Locate the cell with the specified text and output its (X, Y) center coordinate. 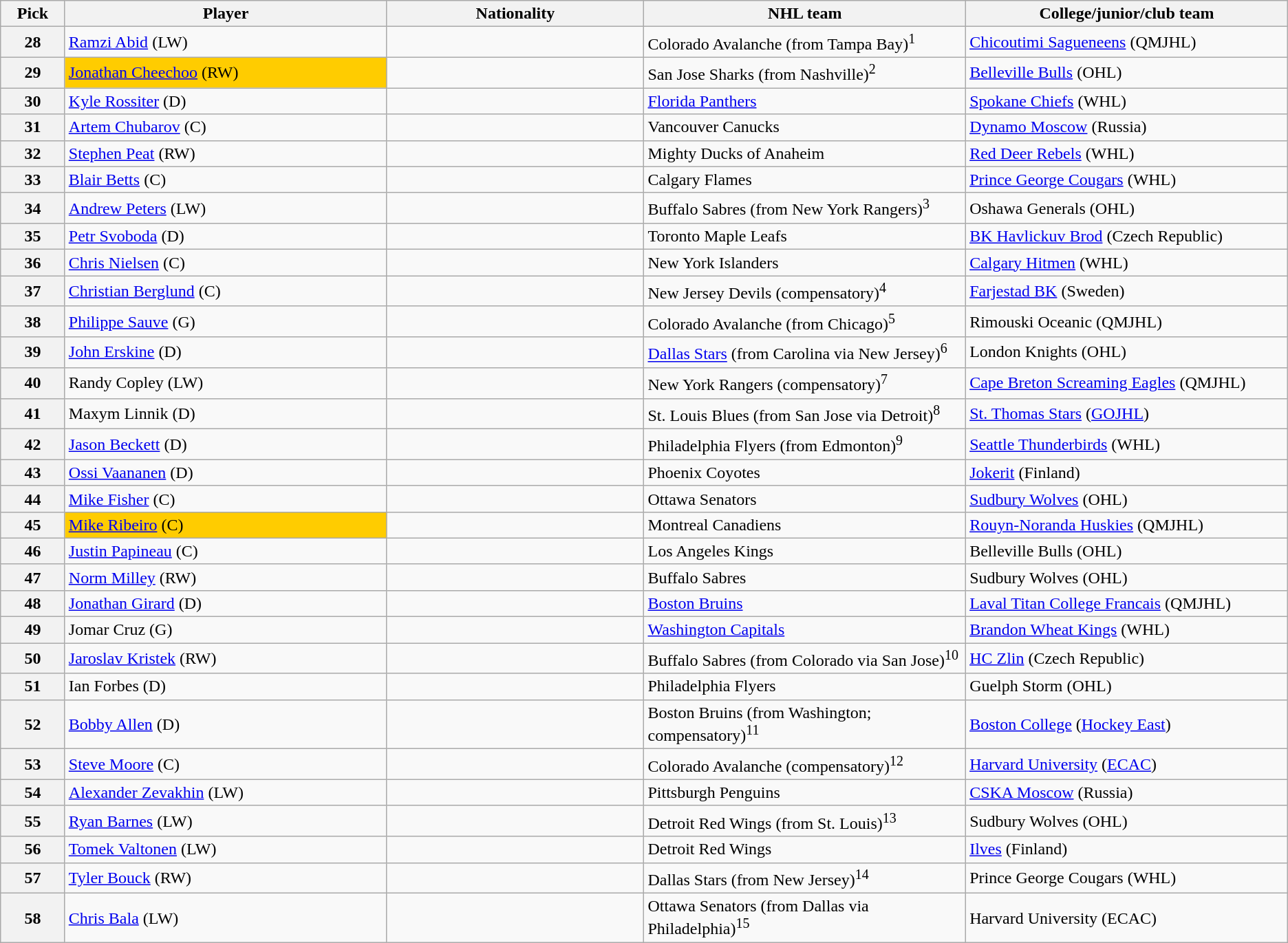
28 (33, 43)
49 (33, 630)
50 (33, 659)
58 (33, 918)
Mike Ribeiro (C) (226, 525)
33 (33, 180)
Maxym Linnik (D) (226, 414)
San Jose Sharks (from Nashville)2 (805, 73)
Ian Forbes (D) (226, 686)
Jokerit (Finland) (1127, 473)
Steve Moore (C) (226, 765)
Brandon Wheat Kings (WHL) (1127, 630)
36 (33, 263)
Blair Betts (C) (226, 180)
Phoenix Coyotes (805, 473)
London Knights (OHL) (1127, 352)
Buffalo Sabres (805, 577)
Dallas Stars (from Carolina via New Jersey)6 (805, 352)
Pittsburgh Penguins (805, 792)
Boston Bruins (from Washington; compensatory)11 (805, 724)
56 (33, 849)
Guelph Storm (OHL) (1127, 686)
Los Angeles Kings (805, 551)
47 (33, 577)
John Erskine (D) (226, 352)
Chicoutimi Sagueneens (QMJHL) (1127, 43)
College/junior/club team (1127, 14)
New York Rangers (compensatory)7 (805, 384)
New Jersey Devils (compensatory)4 (805, 292)
Tomek Valtonen (LW) (226, 849)
Philadelphia Flyers (from Edmonton)9 (805, 444)
HC Zlin (Czech Republic) (1127, 659)
Oshawa Generals (OHL) (1127, 208)
Montreal Canadiens (805, 525)
29 (33, 73)
NHL team (805, 14)
Dynamo Moscow (Russia) (1127, 127)
Petr Svoboda (D) (226, 237)
Farjestad BK (Sweden) (1127, 292)
Spokane Chiefs (WHL) (1127, 101)
Detroit Red Wings (from St. Louis)13 (805, 821)
44 (33, 499)
Justin Papineau (C) (226, 551)
31 (33, 127)
Christian Berglund (C) (226, 292)
34 (33, 208)
Chris Bala (LW) (226, 918)
Norm Milley (RW) (226, 577)
Detroit Red Wings (805, 849)
Red Deer Rebels (WHL) (1127, 153)
Dallas Stars (from New Jersey)14 (805, 878)
Calgary Hitmen (WHL) (1127, 263)
Calgary Flames (805, 180)
Randy Copley (LW) (226, 384)
41 (33, 414)
Chris Nielsen (C) (226, 263)
Ottawa Senators (805, 499)
38 (33, 322)
32 (33, 153)
51 (33, 686)
48 (33, 603)
Player (226, 14)
New York Islanders (805, 263)
Tyler Bouck (RW) (226, 878)
Philadelphia Flyers (805, 686)
Boston Bruins (805, 603)
46 (33, 551)
Philippe Sauve (G) (226, 322)
Ossi Vaananen (D) (226, 473)
52 (33, 724)
42 (33, 444)
Pick (33, 14)
40 (33, 384)
53 (33, 765)
57 (33, 878)
Bobby Allen (D) (226, 724)
Colorado Avalanche (from Tampa Bay)1 (805, 43)
Jomar Cruz (G) (226, 630)
Jonathan Girard (D) (226, 603)
35 (33, 237)
Kyle Rossiter (D) (226, 101)
30 (33, 101)
BK Havlickuv Brod (Czech Republic) (1127, 237)
Buffalo Sabres (from New York Rangers)3 (805, 208)
Toronto Maple Leafs (805, 237)
Ottawa Senators (from Dallas via Philadelphia)15 (805, 918)
45 (33, 525)
Washington Capitals (805, 630)
CSKA Moscow (Russia) (1127, 792)
Artem Chubarov (C) (226, 127)
Colorado Avalanche (compensatory)12 (805, 765)
54 (33, 792)
St. Louis Blues (from San Jose via Detroit)8 (805, 414)
Cape Breton Screaming Eagles (QMJHL) (1127, 384)
Jaroslav Kristek (RW) (226, 659)
St. Thomas Stars (GOJHL) (1127, 414)
39 (33, 352)
Mighty Ducks of Anaheim (805, 153)
Laval Titan College Francais (QMJHL) (1127, 603)
Alexander Zevakhin (LW) (226, 792)
43 (33, 473)
37 (33, 292)
Rimouski Oceanic (QMJHL) (1127, 322)
55 (33, 821)
Jason Beckett (D) (226, 444)
Colorado Avalanche (from Chicago)5 (805, 322)
Vancouver Canucks (805, 127)
Ilves (Finland) (1127, 849)
Florida Panthers (805, 101)
Jonathan Cheechoo (RW) (226, 73)
Buffalo Sabres (from Colorado via San Jose)10 (805, 659)
Boston College (Hockey East) (1127, 724)
Andrew Peters (LW) (226, 208)
Rouyn-Noranda Huskies (QMJHL) (1127, 525)
Ramzi Abid (LW) (226, 43)
Stephen Peat (RW) (226, 153)
Seattle Thunderbirds (WHL) (1127, 444)
Ryan Barnes (LW) (226, 821)
Nationality (515, 14)
Mike Fisher (C) (226, 499)
